Locate the cell with the specified text and output its [X, Y] center coordinate. 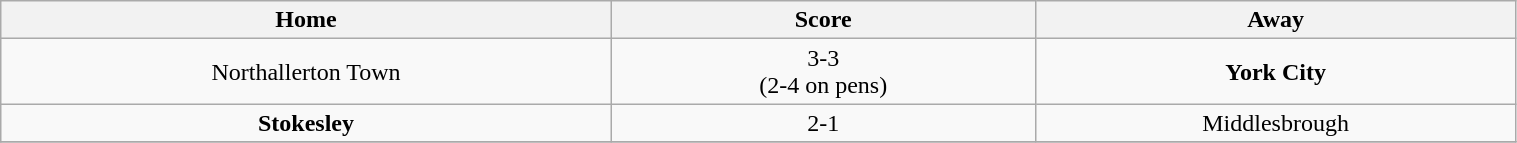
Northallerton Town [306, 72]
Away [1276, 20]
2-1 [823, 123]
Stokesley [306, 123]
Home [306, 20]
3-3(2-4 on pens) [823, 72]
Score [823, 20]
Middlesbrough [1276, 123]
York City [1276, 72]
